Search for the cell housing the specified text and yield its [X, Y] center coordinate. 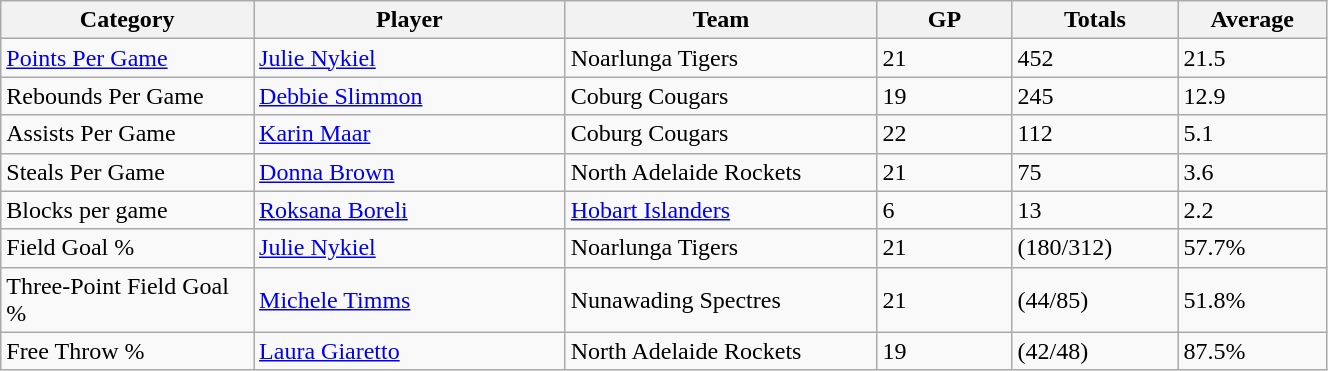
Free Throw % [128, 351]
Player [410, 20]
3.6 [1252, 172]
6 [944, 210]
Roksana Boreli [410, 210]
Average [1252, 20]
Assists Per Game [128, 134]
5.1 [1252, 134]
75 [1095, 172]
22 [944, 134]
Karin Maar [410, 134]
Points Per Game [128, 58]
(42/48) [1095, 351]
Laura Giaretto [410, 351]
Steals Per Game [128, 172]
(44/85) [1095, 300]
Three-Point Field Goal % [128, 300]
Field Goal % [128, 248]
Blocks per game [128, 210]
Nunawading Spectres [721, 300]
GP [944, 20]
51.8% [1252, 300]
Debbie Slimmon [410, 96]
2.2 [1252, 210]
Totals [1095, 20]
Rebounds Per Game [128, 96]
Category [128, 20]
112 [1095, 134]
Hobart Islanders [721, 210]
Michele Timms [410, 300]
245 [1095, 96]
87.5% [1252, 351]
Donna Brown [410, 172]
(180/312) [1095, 248]
21.5 [1252, 58]
13 [1095, 210]
12.9 [1252, 96]
57.7% [1252, 248]
Team [721, 20]
452 [1095, 58]
